Search for the cell housing the specified text and yield its (X, Y) center coordinate. 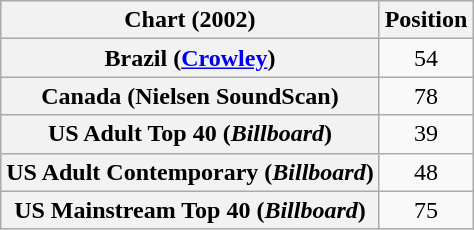
Brazil (Crowley) (190, 58)
US Mainstream Top 40 (Billboard) (190, 210)
US Adult Contemporary (Billboard) (190, 172)
Position (426, 20)
US Adult Top 40 (Billboard) (190, 134)
Canada (Nielsen SoundScan) (190, 96)
Chart (2002) (190, 20)
75 (426, 210)
54 (426, 58)
39 (426, 134)
78 (426, 96)
48 (426, 172)
